Capture the cell that displays the provided text and extract its (x, y) central coordinate. 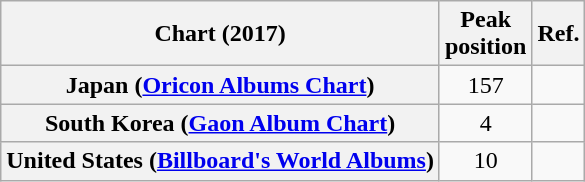
South Korea (Gaon Album Chart) (220, 123)
Chart (2017) (220, 34)
10 (485, 161)
4 (485, 123)
157 (485, 85)
Japan (Oricon Albums Chart) (220, 85)
Peakposition (485, 34)
United States (Billboard's World Albums) (220, 161)
Ref. (558, 34)
